Detect which cell encompasses the target text, then output its [x, y] center coordinate. 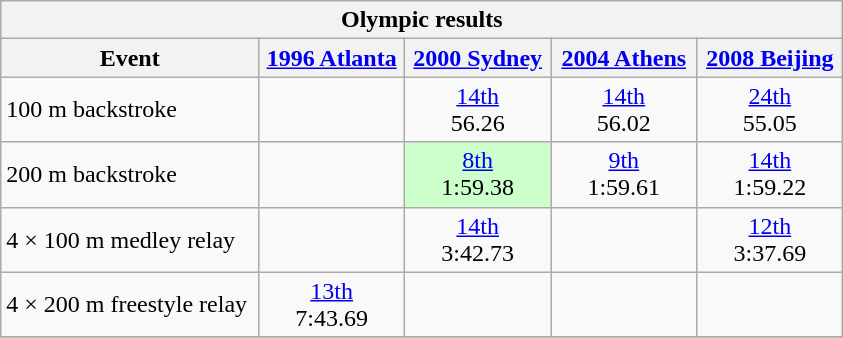
2008 Beijing [770, 58]
1996 Atlanta [332, 58]
Olympic results [422, 20]
2004 Athens [624, 58]
14th56.02 [624, 110]
14th3:42.73 [478, 240]
100 m backstroke [130, 110]
14th56.26 [478, 110]
24th55.05 [770, 110]
Event [130, 58]
4 × 200 m freestyle relay [130, 304]
12th3:37.69 [770, 240]
2000 Sydney [478, 58]
13th7:43.69 [332, 304]
4 × 100 m medley relay [130, 240]
9th1:59.61 [624, 174]
14th1:59.22 [770, 174]
200 m backstroke [130, 174]
8th1:59.38 [478, 174]
